Detect which cell encompasses the target text, then output its (x, y) center coordinate. 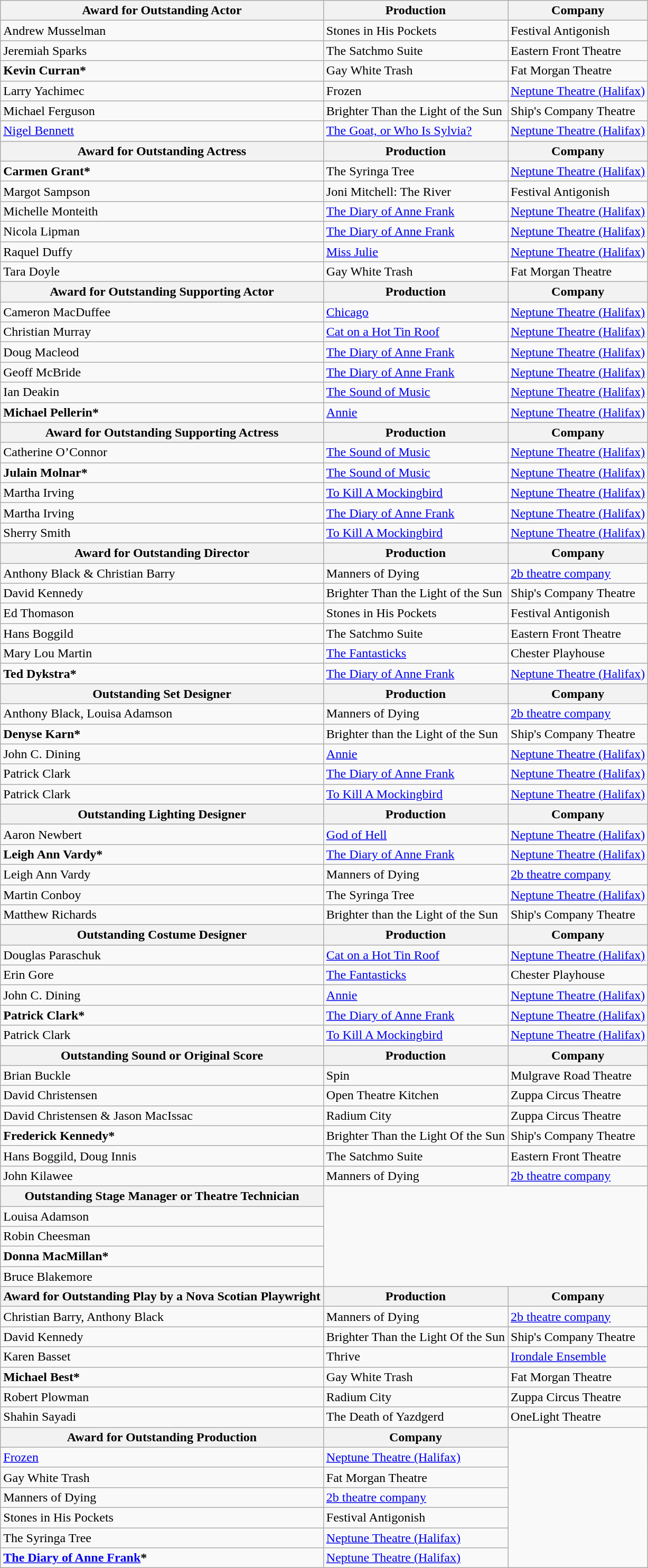
Margot Sampson (162, 191)
Doug Macleod (162, 352)
Robin Cheesman (162, 1236)
Award for Outstanding Production (162, 1437)
Robert Plowman (162, 1397)
The Diary of Anne Frank* (162, 1558)
Award for Outstanding Supporting Actress (162, 432)
Award for Outstanding Supporting Actor (162, 292)
Thrive (415, 1357)
Nigel Bennett (162, 131)
Michael Pellerin* (162, 412)
Outstanding Set Designer (162, 694)
Miss Julie (415, 252)
Chicago (415, 312)
Andrew Musselman (162, 31)
Patrick Clark* (162, 1015)
Outstanding Costume Designer (162, 935)
John Kilawee (162, 1176)
Outstanding Stage Manager or Theatre Technician (162, 1196)
Kevin Curran* (162, 71)
Ian Deakin (162, 392)
Larry Yachimec (162, 91)
Anthony Black, Louisa Adamson (162, 714)
Outstanding Sound or Original Score (162, 1055)
Michelle Monteith (162, 211)
David Christensen (162, 1095)
God of Hell (415, 834)
Anthony Black & Christian Barry (162, 573)
Spin (415, 1075)
Sherry Smith (162, 533)
Douglas Paraschuk (162, 955)
Hans Boggild (162, 634)
Michael Best* (162, 1377)
Nicola Lipman (162, 231)
Ted Dykstra* (162, 674)
OneLight Theatre (578, 1417)
Karen Basset (162, 1357)
The Goat, or Who Is Sylvia? (415, 131)
Raquel Duffy (162, 252)
Donna MacMillan* (162, 1257)
Michael Ferguson (162, 111)
Mary Lou Martin (162, 654)
Erin Gore (162, 975)
Carmen Grant* (162, 171)
Irondale Ensemble (578, 1357)
Brian Buckle (162, 1075)
Tara Doyle (162, 272)
David Christensen & Jason MacIssac (162, 1116)
Matthew Richards (162, 915)
Outstanding Lighting Designer (162, 814)
The Death of Yazdgerd (415, 1417)
Award for Outstanding Director (162, 553)
Award for Outstanding Actor (162, 11)
Mulgrave Road Theatre (578, 1075)
Denyse Karn* (162, 734)
Shahin Sayadi (162, 1417)
Leigh Ann Vardy (162, 874)
Louisa Adamson (162, 1216)
Frederick Kennedy* (162, 1136)
Julain Molnar* (162, 473)
Christian Barry, Anthony Black (162, 1317)
Cameron MacDuffee (162, 312)
Geoff McBride (162, 372)
Hans Boggild, Doug Innis (162, 1156)
Joni Mitchell: The River (415, 191)
Award for Outstanding Actress (162, 151)
Catherine O’Connor (162, 452)
Ed Thomason (162, 613)
Bruce Blakemore (162, 1277)
Leigh Ann Vardy* (162, 854)
Open Theatre Kitchen (415, 1095)
Aaron Newbert (162, 834)
Award for Outstanding Play by a Nova Scotian Playwright (162, 1297)
Martin Conboy (162, 895)
Jeremiah Sparks (162, 51)
Christian Murray (162, 332)
